Capture the cell that displays the provided text and extract its [x, y] central coordinate. 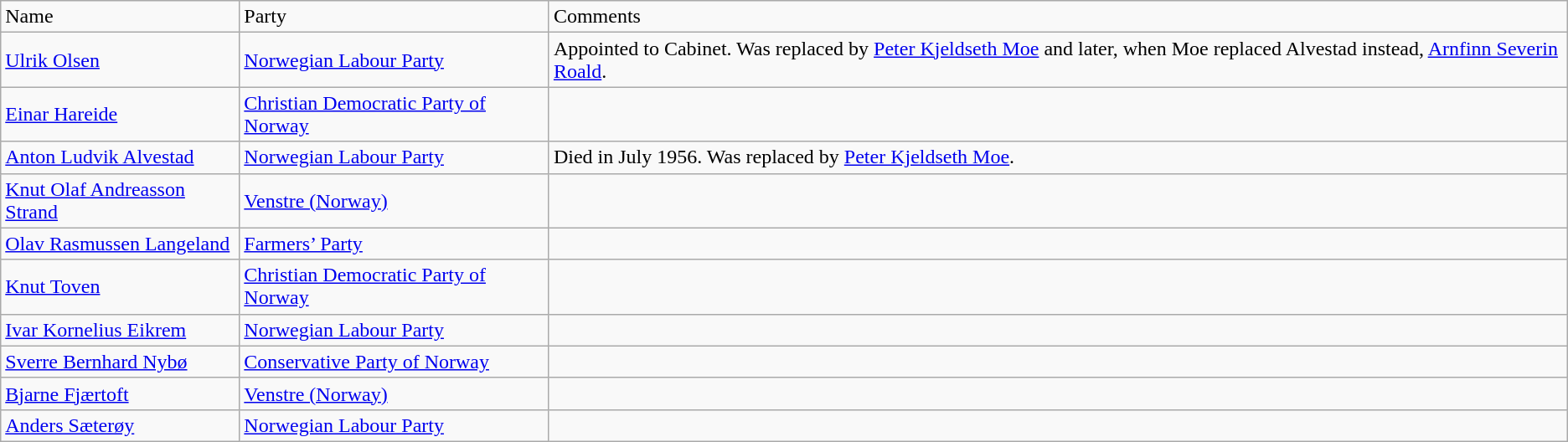
Died in July 1956. Was replaced by Peter Kjeldseth Moe. [1058, 157]
Party [395, 17]
Einar Hareide [121, 114]
Farmers’ Party [395, 244]
Bjarne Fjærtoft [121, 393]
Sverre Bernhard Nybø [121, 362]
Appointed to Cabinet. Was replaced by Peter Kjeldseth Moe and later, when Moe replaced Alvestad instead, Arnfinn Severin Roald. [1058, 60]
Comments [1058, 17]
Conservative Party of Norway [395, 362]
Olav Rasmussen Langeland [121, 244]
Anders Sæterøy [121, 425]
Anton Ludvik Alvestad [121, 157]
Ulrik Olsen [121, 60]
Knut Olaf Andreasson Strand [121, 201]
Name [121, 17]
Ivar Kornelius Eikrem [121, 330]
Knut Toven [121, 286]
